Find where the given text appears and provide that cell's center as [x, y] coordinate. 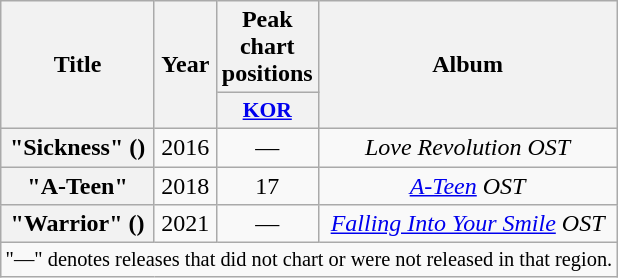
2018 [185, 185]
Peak chartpositions [267, 47]
"Warrior" () [78, 224]
A-Teen OST [468, 185]
"Sickness" () [78, 147]
2021 [185, 224]
2016 [185, 147]
KOR [267, 111]
17 [267, 185]
"—" denotes releases that did not chart or were not released in that region. [309, 260]
Falling Into Your Smile OST [468, 224]
Love Revolution OST [468, 147]
"A-Teen" [78, 185]
Title [78, 65]
Year [185, 65]
Album [468, 65]
